Identify which cell holds the provided text, then report its (X, Y) central coordinate. 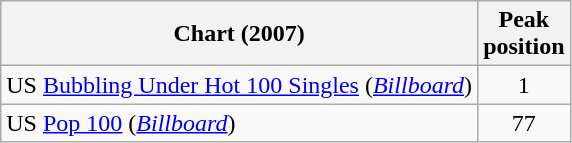
1 (524, 85)
Chart (2007) (240, 34)
77 (524, 123)
US Bubbling Under Hot 100 Singles (Billboard) (240, 85)
Peakposition (524, 34)
US Pop 100 (Billboard) (240, 123)
